Determine the (x, y) coordinate at the center of the cell enclosing the given text.  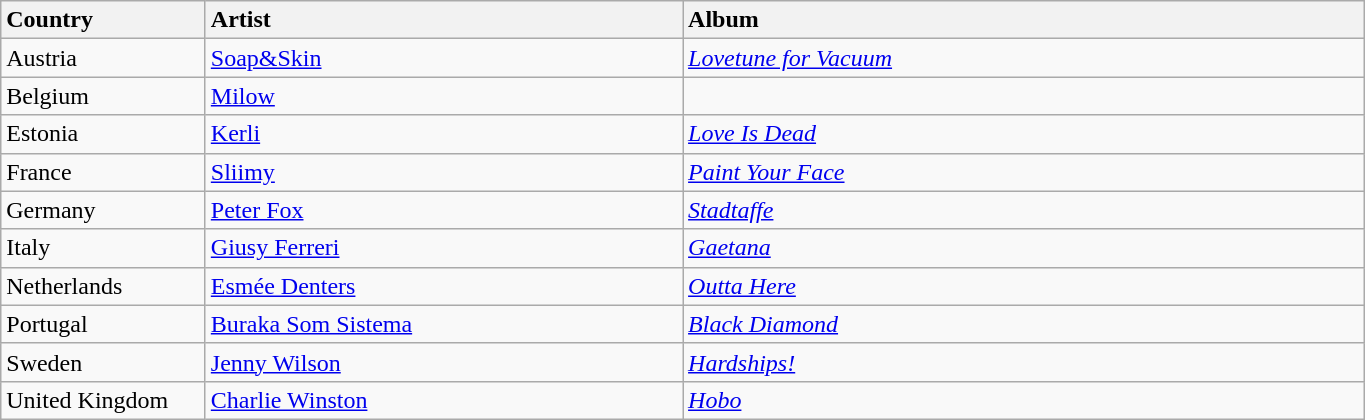
Netherlands (104, 286)
France (104, 172)
United Kingdom (104, 400)
Black Diamond (1024, 324)
Stadtaffe (1024, 210)
Love Is Dead (1024, 134)
Charlie Winston (444, 400)
Sweden (104, 362)
Austria (104, 58)
Estonia (104, 134)
Buraka Som Sistema (444, 324)
Soap&Skin (444, 58)
Lovetune for Vacuum (1024, 58)
Belgium (104, 96)
Album (1024, 20)
Paint Your Face (1024, 172)
Country (104, 20)
Milow (444, 96)
Portugal (104, 324)
Artist (444, 20)
Sliimy (444, 172)
Hardships! (1024, 362)
Giusy Ferreri (444, 248)
Germany (104, 210)
Kerli (444, 134)
Jenny Wilson (444, 362)
Gaetana (1024, 248)
Italy (104, 248)
Peter Fox (444, 210)
Esmée Denters (444, 286)
Hobo (1024, 400)
Outta Here (1024, 286)
